Identify which cell holds the provided text, then report its [x, y] central coordinate. 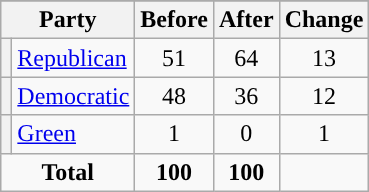
Democratic [74, 96]
Total [68, 172]
Republican [74, 58]
0 [246, 134]
After [246, 20]
48 [174, 96]
13 [324, 58]
Change [324, 20]
12 [324, 96]
36 [246, 96]
Party [68, 20]
51 [174, 58]
Green [74, 134]
Before [174, 20]
64 [246, 58]
